Extract the (x, y) coordinate from the center of the cell holding the provided text.  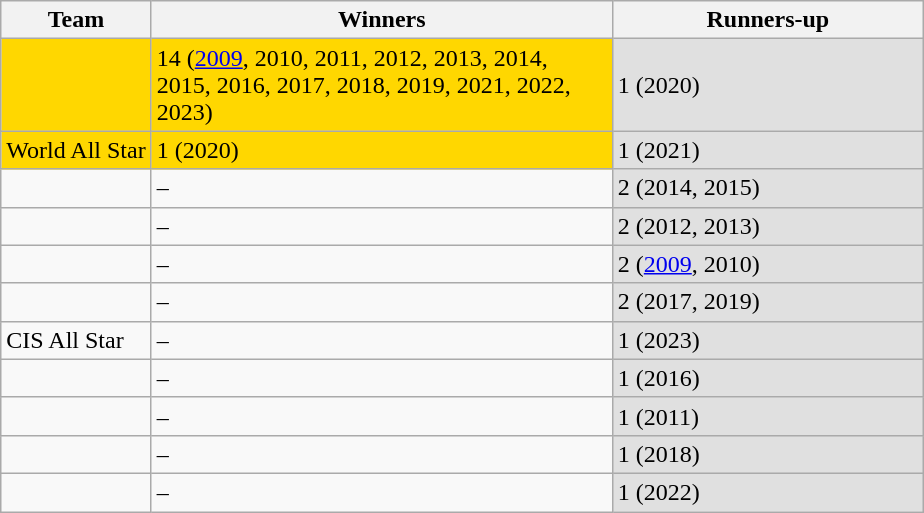
2 (2012, 2013) (768, 226)
1 (2023) (768, 340)
2 (2017, 2019) (768, 302)
Winners (382, 20)
2 (2009, 2010) (768, 264)
1 (2022) (768, 492)
CIS All Star (76, 340)
14 (2009, 2010, 2011, 2012, 2013, 2014, 2015, 2016, 2017, 2018, 2019, 2021, 2022, 2023) (382, 85)
1 (2016) (768, 378)
1 (2021) (768, 150)
1 (2011) (768, 416)
Runners-up (768, 20)
2 (2014, 2015) (768, 188)
1 (2018) (768, 454)
Team (76, 20)
World All Star (76, 150)
